Output the (X, Y) coordinate of the center of the cell containing the given text.  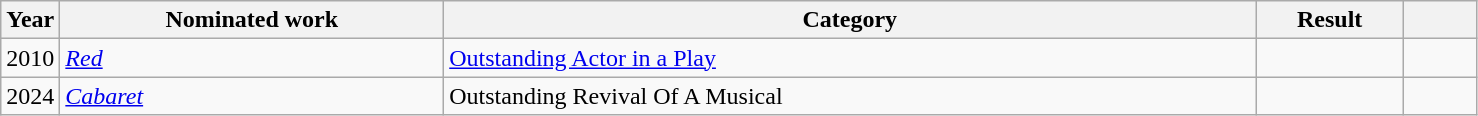
Cabaret (252, 96)
Result (1330, 20)
Year (30, 20)
Category (850, 20)
2024 (30, 96)
Outstanding Actor in a Play (850, 58)
Nominated work (252, 20)
Outstanding Revival Of A Musical (850, 96)
2010 (30, 58)
Red (252, 58)
